Identify which cell holds the provided text, then report its [x, y] central coordinate. 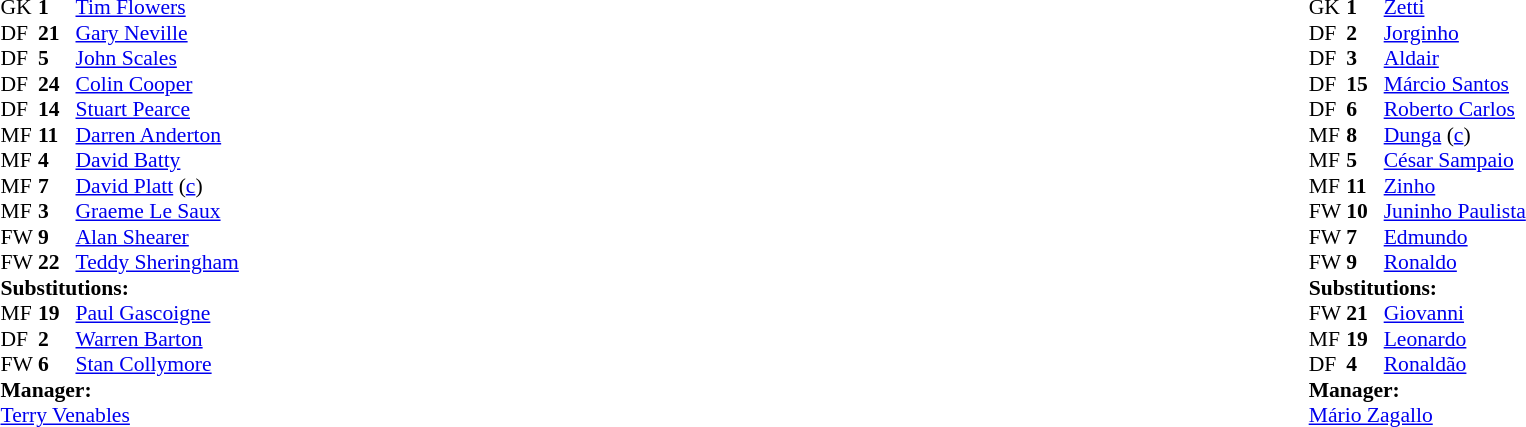
8 [1365, 135]
15 [1365, 84]
Dunga (c) [1455, 135]
Colin Cooper [158, 84]
Jorginho [1455, 33]
24 [57, 84]
Alan Shearer [158, 237]
César Sampaio [1455, 161]
Márcio Santos [1455, 84]
John Scales [158, 59]
Stuart Pearce [158, 109]
Juninho Paulista [1455, 211]
David Batty [158, 161]
14 [57, 109]
Roberto Carlos [1455, 109]
Ronaldão [1455, 365]
Warren Barton [158, 339]
Darren Anderton [158, 135]
10 [1365, 211]
David Platt (c) [158, 186]
Stan Collymore [158, 365]
22 [57, 263]
Leonardo [1455, 339]
Aldair [1455, 59]
Paul Gascoigne [158, 313]
Gary Neville [158, 33]
Giovanni [1455, 313]
Zinho [1455, 186]
Teddy Sheringham [158, 263]
Graeme Le Saux [158, 211]
Ronaldo [1455, 263]
Edmundo [1455, 237]
